Determine the [X, Y] coordinate at the center of the cell enclosing the given text.  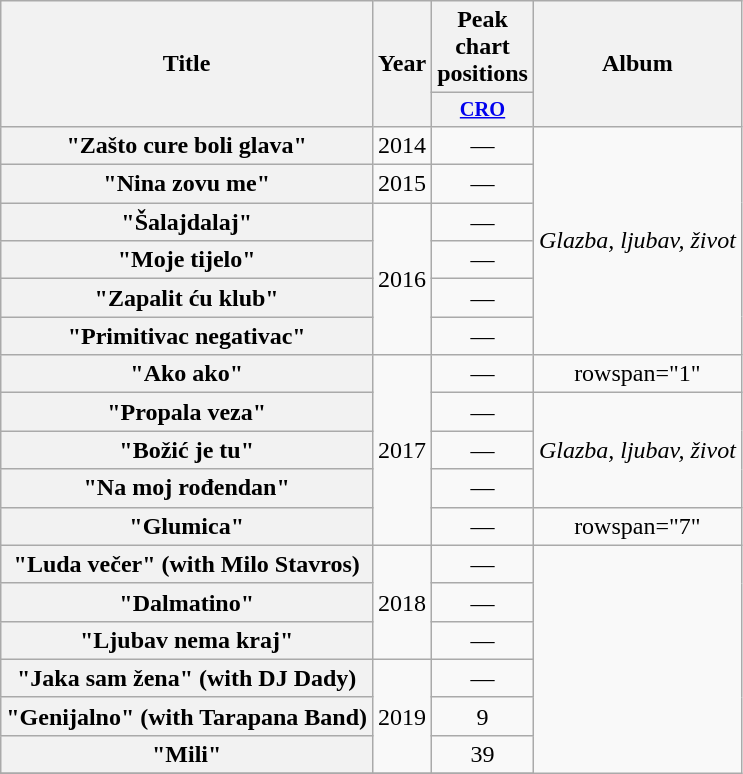
2017 [402, 450]
2018 [402, 602]
"Jaka sam žena" (with DJ Dady) [187, 678]
"Genijalno" (with Tarapana Band) [187, 716]
Peak chart positions [483, 47]
2014 [402, 145]
"Zapalit ću klub" [187, 298]
rowspan="1" [637, 374]
9 [483, 716]
rowspan="7" [637, 526]
Title [187, 64]
"Primitivac negativac" [187, 336]
Year [402, 64]
"Mili" [187, 754]
CRO [483, 110]
"Ljubav nema kraj" [187, 640]
39 [483, 754]
"Dalmatino" [187, 602]
"Moje tijelo" [187, 260]
"Na moj rođendan" [187, 488]
2016 [402, 279]
"Zašto cure boli glava" [187, 145]
2015 [402, 184]
"Glumica" [187, 526]
"Luda večer" (with Milo Stavros) [187, 564]
"Božić je tu" [187, 450]
"Šalajdalaj" [187, 222]
2019 [402, 716]
"Propala veza" [187, 412]
"Nina zovu me" [187, 184]
"Ako ako" [187, 374]
Album [637, 64]
